Find where the given text appears and provide that cell's center as (x, y) coordinate. 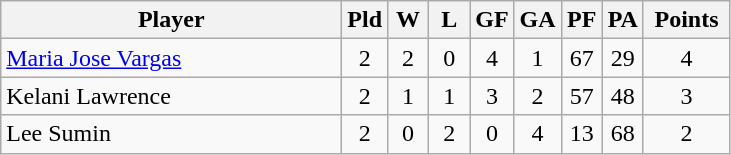
GF (492, 20)
48 (622, 96)
Kelani Lawrence (172, 96)
Player (172, 20)
29 (622, 58)
Pld (365, 20)
57 (582, 96)
GA (538, 20)
Lee Sumin (172, 134)
PA (622, 20)
W (408, 20)
68 (622, 134)
PF (582, 20)
L (450, 20)
Maria Jose Vargas (172, 58)
Points (686, 20)
13 (582, 134)
67 (582, 58)
